Return the [X, Y] coordinate for the center point of the cell that contains the specified text.  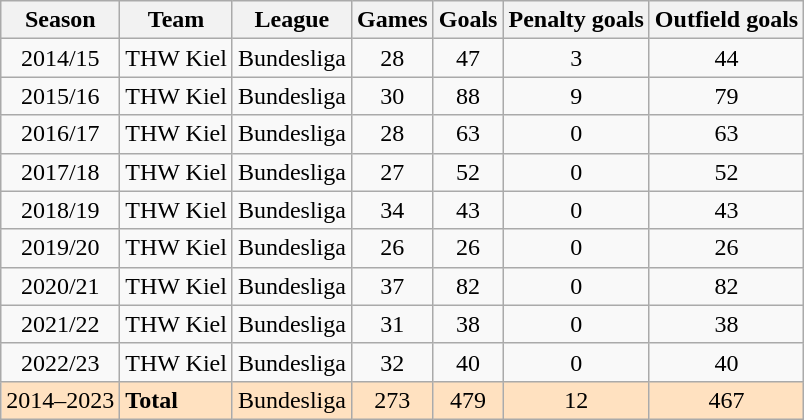
Outfield goals [726, 20]
47 [468, 58]
Team [176, 20]
2019/20 [60, 248]
32 [392, 362]
273 [392, 400]
Goals [468, 20]
2021/22 [60, 324]
2014–2023 [60, 400]
9 [576, 96]
Season [60, 20]
Penalty goals [576, 20]
30 [392, 96]
2014/15 [60, 58]
467 [726, 400]
88 [468, 96]
2017/18 [60, 172]
2020/21 [60, 286]
34 [392, 210]
27 [392, 172]
79 [726, 96]
479 [468, 400]
Total [176, 400]
Games [392, 20]
44 [726, 58]
2016/17 [60, 134]
3 [576, 58]
31 [392, 324]
2022/23 [60, 362]
2018/19 [60, 210]
League [292, 20]
12 [576, 400]
37 [392, 286]
2015/16 [60, 96]
